Identify which cell holds the provided text, then report its [x, y] central coordinate. 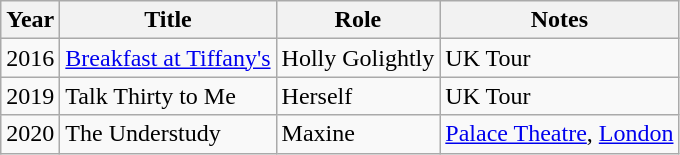
2020 [30, 134]
Holly Golightly [358, 58]
Breakfast at Tiffany's [168, 58]
Talk Thirty to Me [168, 96]
Year [30, 20]
2016 [30, 58]
Title [168, 20]
Palace Theatre, London [560, 134]
Role [358, 20]
2019 [30, 96]
The Understudy [168, 134]
Notes [560, 20]
Maxine [358, 134]
Herself [358, 96]
